Output the [x, y] coordinate of the center of the cell containing the given text.  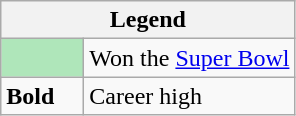
Won the Super Bowl [190, 58]
Career high [190, 96]
Bold [42, 96]
Legend [148, 20]
